Extract the (x, y) coordinate from the center of the cell holding the provided text.  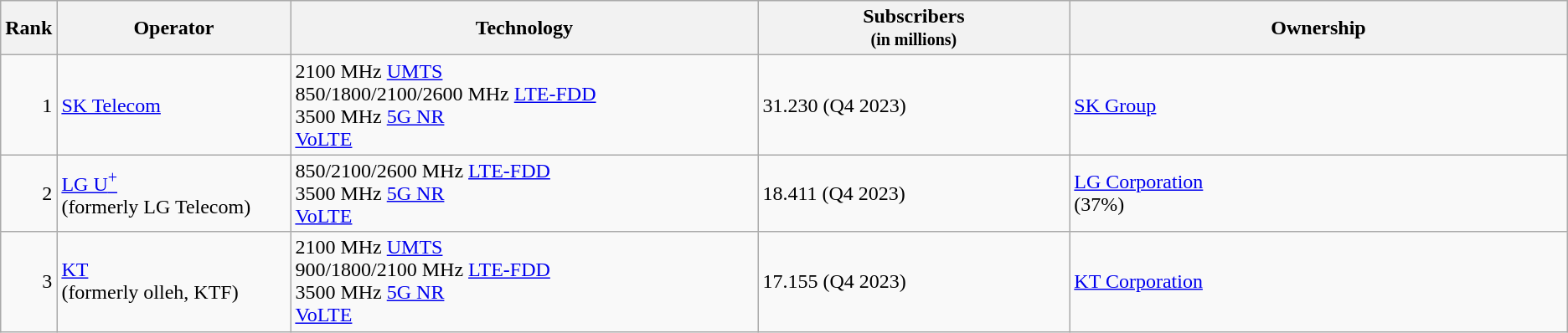
1 (28, 105)
Operator (174, 28)
Subscribers(in millions) (914, 28)
850/2100/2600 MHz LTE-FDD3500 MHz 5G NRVoLTE (524, 193)
Rank (28, 28)
LG U+(formerly LG Telecom) (174, 193)
SK Telecom (174, 105)
31.230 (Q4 2023) (914, 105)
Ownership (1318, 28)
18.411 (Q4 2023) (914, 193)
2100 MHz UMTS850/1800/2100/2600 MHz LTE-FDD3500 MHz 5G NRVoLTE (524, 105)
2 (28, 193)
LG Corporation(37%) (1318, 193)
SK Group (1318, 105)
KT Corporation (1318, 281)
2100 MHz UMTS900/1800/2100 MHz LTE-FDD3500 MHz 5G NRVoLTE (524, 281)
Technology (524, 28)
3 (28, 281)
17.155 (Q4 2023) (914, 281)
KT(formerly olleh, KTF) (174, 281)
